Locate the cell with the specified text and output its [x, y] center coordinate. 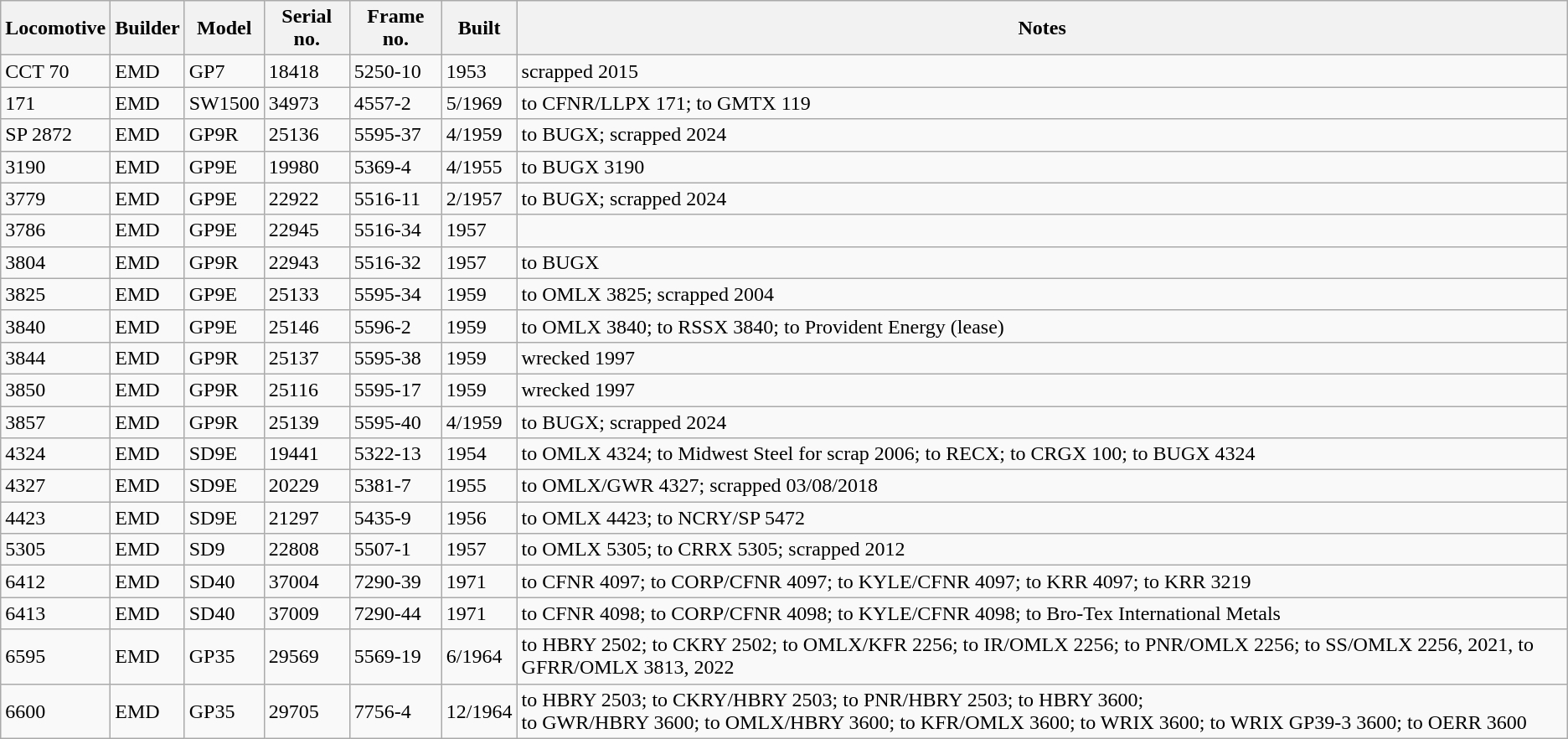
4/1955 [479, 167]
25137 [307, 358]
to CFNR 4098; to CORP/CFNR 4098; to KYLE/CFNR 4098; to Bro-Tex International Metals [1042, 613]
19441 [307, 454]
25139 [307, 421]
22922 [307, 199]
3825 [55, 294]
4327 [55, 486]
4324 [55, 454]
to CFNR/LLPX 171; to GMTX 119 [1042, 103]
2/1957 [479, 199]
to HBRY 2502; to CKRY 2502; to OMLX/KFR 2256; to IR/OMLX 2256; to PNR/OMLX 2256; to SS/OMLX 2256, 2021, to GFRR/OMLX 3813, 2022 [1042, 657]
5595-17 [395, 390]
12/1964 [479, 711]
6/1964 [479, 657]
4423 [55, 518]
7290-39 [395, 581]
to CFNR 4097; to CORP/CFNR 4097; to KYLE/CFNR 4097; to KRR 4097; to KRR 3219 [1042, 581]
21297 [307, 518]
3779 [55, 199]
to OMLX/GWR 4327; scrapped 03/08/2018 [1042, 486]
6595 [55, 657]
5/1969 [479, 103]
to OMLX 4423; to NCRY/SP 5472 [1042, 518]
5595-37 [395, 135]
5507-1 [395, 550]
29705 [307, 711]
to OMLX 3825; scrapped 2004 [1042, 294]
3804 [55, 262]
4557-2 [395, 103]
22945 [307, 230]
Notes [1042, 28]
29569 [307, 657]
25133 [307, 294]
25146 [307, 326]
3850 [55, 390]
5381-7 [395, 486]
Builder [147, 28]
5369-4 [395, 167]
25136 [307, 135]
CCT 70 [55, 71]
22943 [307, 262]
1954 [479, 454]
GP7 [224, 71]
Frame no. [395, 28]
1955 [479, 486]
7290-44 [395, 613]
18418 [307, 71]
1956 [479, 518]
6412 [55, 581]
3840 [55, 326]
5250-10 [395, 71]
5595-40 [395, 421]
5516-34 [395, 230]
to BUGX 3190 [1042, 167]
to BUGX [1042, 262]
5435-9 [395, 518]
3190 [55, 167]
25116 [307, 390]
6600 [55, 711]
5596-2 [395, 326]
Locomotive [55, 28]
5322-13 [395, 454]
to OMLX 5305; to CRRX 5305; scrapped 2012 [1042, 550]
3786 [55, 230]
5595-34 [395, 294]
7756-4 [395, 711]
5305 [55, 550]
3844 [55, 358]
34973 [307, 103]
171 [55, 103]
20229 [307, 486]
5569-19 [395, 657]
SP 2872 [55, 135]
Serial no. [307, 28]
19980 [307, 167]
6413 [55, 613]
to OMLX 4324; to Midwest Steel for scrap 2006; to RECX; to CRGX 100; to BUGX 4324 [1042, 454]
22808 [307, 550]
to OMLX 3840; to RSSX 3840; to Provident Energy (lease) [1042, 326]
Model [224, 28]
SD9 [224, 550]
Built [479, 28]
3857 [55, 421]
scrapped 2015 [1042, 71]
5595-38 [395, 358]
37009 [307, 613]
1953 [479, 71]
37004 [307, 581]
5516-11 [395, 199]
5516-32 [395, 262]
SW1500 [224, 103]
